Determine the [X, Y] coordinate at the center of the cell enclosing the given text.  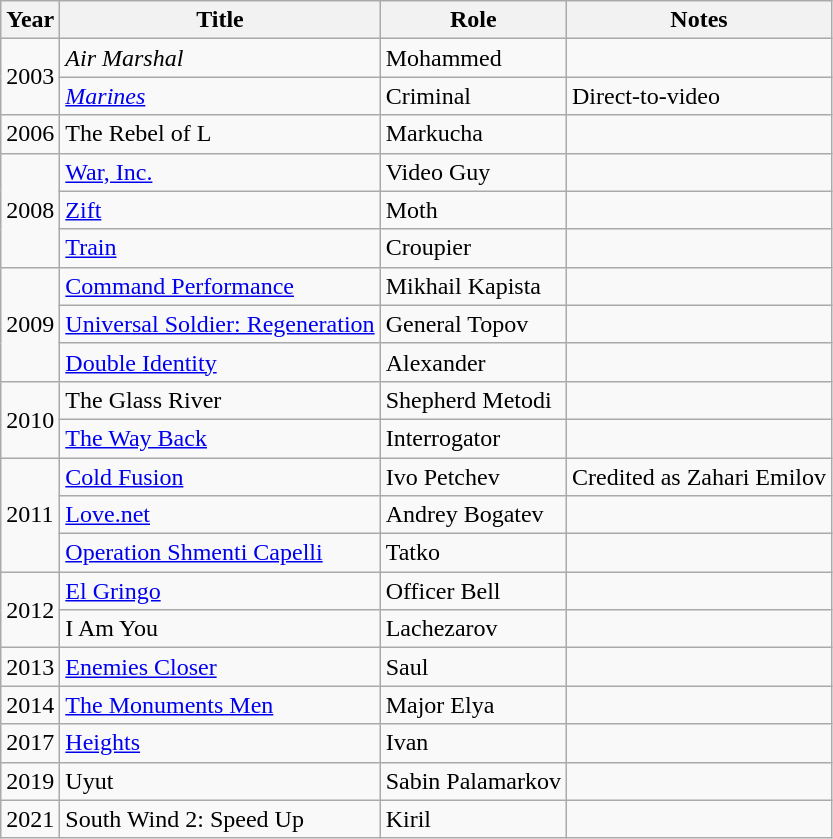
El Gringo [220, 591]
2003 [30, 77]
Saul [473, 667]
Cold Fusion [220, 477]
2019 [30, 781]
Notes [700, 20]
Marines [220, 96]
2006 [30, 134]
2008 [30, 210]
Operation Shmenti Capelli [220, 553]
Love.net [220, 515]
Air Marshal [220, 58]
Uyut [220, 781]
2012 [30, 610]
War, Inc. [220, 172]
Mohammed [473, 58]
Alexander [473, 362]
General Topov [473, 324]
Role [473, 20]
Ivan [473, 743]
Ivo Petchev [473, 477]
Sabin Palamarkov [473, 781]
Tatko [473, 553]
Mikhail Kapista [473, 286]
Lachezarov [473, 629]
Credited as Zahari Emilov [700, 477]
Year [30, 20]
2021 [30, 819]
Officer Bell [473, 591]
Universal Soldier: Regeneration [220, 324]
Enemies Closer [220, 667]
Markucha [473, 134]
Video Guy [473, 172]
Kiril [473, 819]
2014 [30, 705]
Direct-to-video [700, 96]
2010 [30, 419]
2011 [30, 515]
Moth [473, 210]
Title [220, 20]
Interrogator [473, 438]
2017 [30, 743]
Major Elya [473, 705]
Andrey Bogatev [473, 515]
Train [220, 248]
Zift [220, 210]
Shepherd Metodi [473, 400]
Heights [220, 743]
2013 [30, 667]
I Am You [220, 629]
The Rebel of L [220, 134]
Croupier [473, 248]
South Wind 2: Speed Up [220, 819]
The Monuments Men [220, 705]
Double Identity [220, 362]
Criminal [473, 96]
2009 [30, 324]
Command Performance [220, 286]
The Way Back [220, 438]
The Glass River [220, 400]
